Return the [x, y] coordinate for the center point of the cell that contains the specified text.  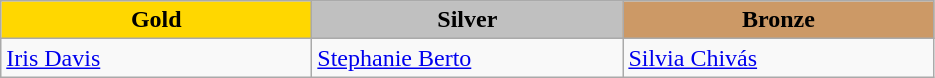
Stephanie Berto [468, 58]
Gold [156, 20]
Iris Davis [156, 58]
Bronze [778, 20]
Silver [468, 20]
Silvia Chivás [778, 58]
